Detect which cell encompasses the target text, then output its [X, Y] center coordinate. 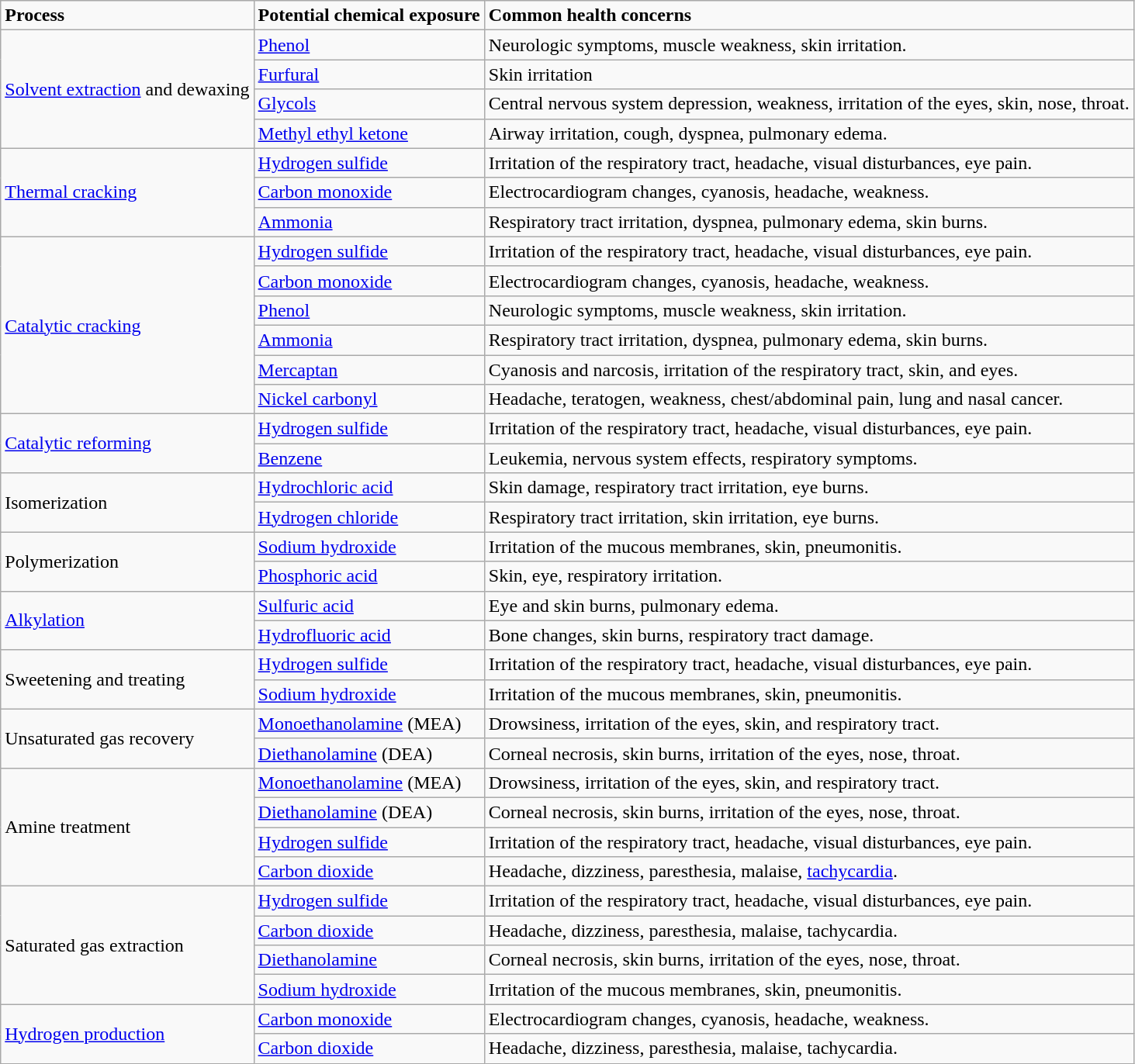
Diethanolamine [369, 960]
Mercaptan [369, 370]
Benzene [369, 458]
Solvent extraction and dewaxing [127, 89]
Polymerization [127, 561]
Glycols [369, 104]
Catalytic reforming [127, 444]
Nickel carbonyl [369, 399]
Process [127, 16]
Thermal cracking [127, 192]
Amine treatment [127, 827]
Hydrogen production [127, 1034]
Hydrofluoric acid [369, 635]
Saturated gas extraction [127, 945]
Central nervous system depression, weakness, irritation of the eyes, skin, nose, throat. [808, 104]
Leukemia, nervous system effects, respiratory symptoms. [808, 458]
Phosphoric acid [369, 576]
Sweetening and treating [127, 679]
Eye and skin burns, pulmonary edema. [808, 606]
Skin irritation [808, 74]
Headache, teratogen, weakness, chest/abdominal pain, lung and nasal cancer. [808, 399]
Hydrochloric acid [369, 488]
Methyl ethyl ketone [369, 133]
Isomerization [127, 503]
Cyanosis and narcosis, irritation of the respiratory tract, skin, and eyes. [808, 370]
Potential chemical exposure [369, 16]
Common health concerns [808, 16]
Skin damage, respiratory tract irritation, eye burns. [808, 488]
Respiratory tract irritation, skin irritation, eye burns. [808, 517]
Alkylation [127, 620]
Skin, eye, respiratory irritation. [808, 576]
Hydrogen chloride [369, 517]
Airway irritation, cough, dyspnea, pulmonary edema. [808, 133]
Catalytic cracking [127, 325]
Sulfuric acid [369, 606]
Furfural [369, 74]
Bone changes, skin burns, respiratory tract damage. [808, 635]
Unsaturated gas recovery [127, 738]
